For the text-containing cell, return its midpoint in [X, Y] coordinate format. 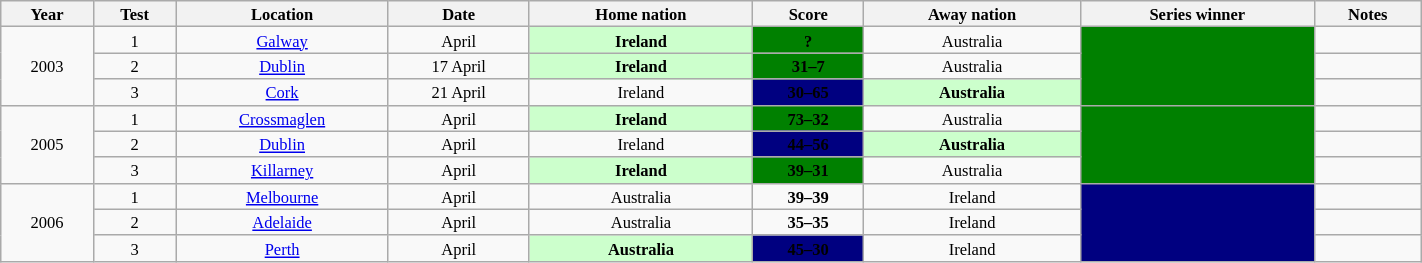
45–30 [808, 248]
Year [47, 14]
17 April [458, 66]
Notes [1368, 14]
Adelaide [282, 222]
39–39 [808, 196]
21 April [458, 92]
31–7 [808, 66]
39–31 [808, 170]
73–32 [808, 118]
Galway [282, 40]
Series winner [1197, 14]
Crossmaglen [282, 118]
2005 [47, 144]
2003 [47, 66]
44–56 [808, 144]
2006 [47, 222]
35–35 [808, 222]
? [808, 40]
Test [134, 14]
Killarney [282, 170]
30–65 [808, 92]
Score [808, 14]
Melbourne [282, 196]
Away nation [972, 14]
Perth [282, 248]
Location [282, 14]
Date [458, 14]
Home nation [641, 14]
Cork [282, 92]
